Find where the given text appears and provide that cell's center as (x, y) coordinate. 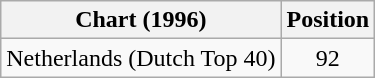
Position (328, 20)
Chart (1996) (141, 20)
92 (328, 58)
Netherlands (Dutch Top 40) (141, 58)
